Extract the (x, y) coordinate from the center of the cell holding the provided text.  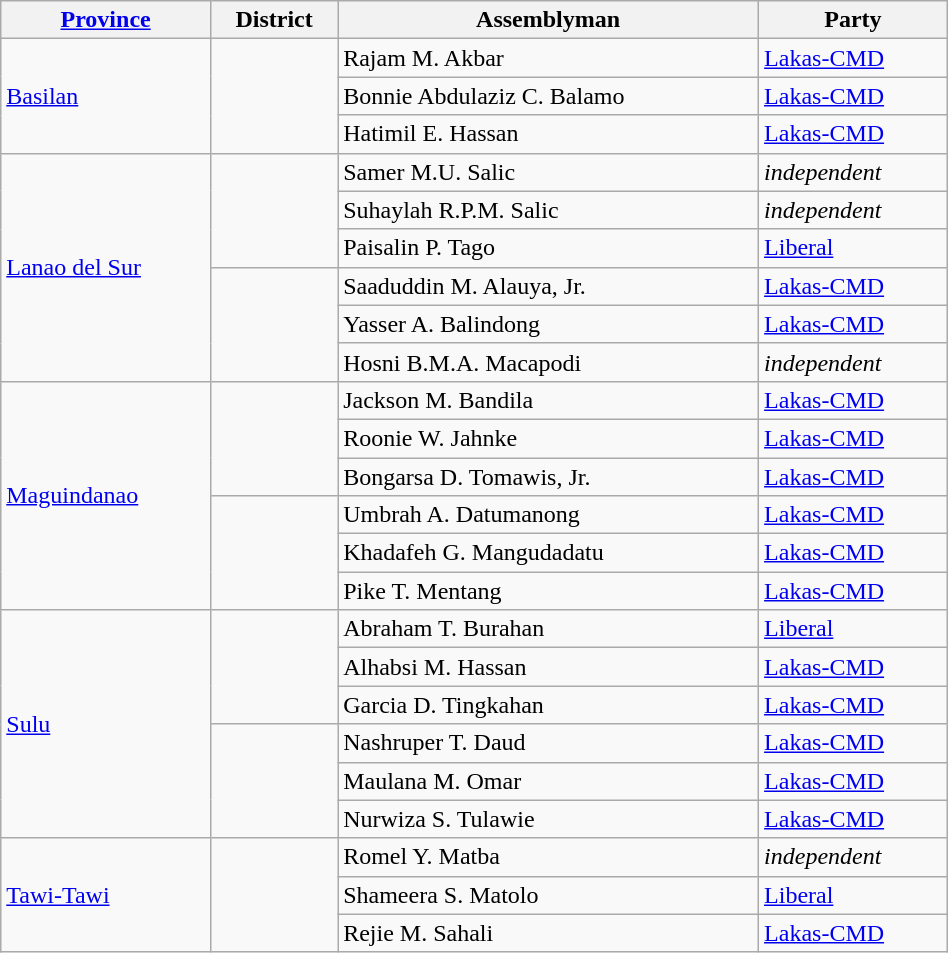
Bonnie Abdulaziz C. Balamo (548, 96)
Jackson M. Bandila (548, 400)
Lanao del Sur (106, 267)
Abraham T. Burahan (548, 629)
Sulu (106, 724)
Samer M.U. Salic (548, 172)
Roonie W. Jahnke (548, 438)
Hatimil E. Hassan (548, 134)
Tawi-Tawi (106, 895)
Shameera S. Matolo (548, 895)
Maguindanao (106, 495)
Maulana M. Omar (548, 781)
Romel Y. Matba (548, 857)
Yasser A. Balindong (548, 324)
Paisalin P. Tago (548, 248)
Suhaylah R.P.M. Salic (548, 210)
District (274, 20)
Nashruper T. Daud (548, 743)
Bongarsa D. Tomawis, Jr. (548, 477)
Rejie M. Sahali (548, 933)
Nurwiza S. Tulawie (548, 819)
Assemblyman (548, 20)
Umbrah A. Datumanong (548, 515)
Province (106, 20)
Alhabsi M. Hassan (548, 667)
Saaduddin M. Alauya, Jr. (548, 286)
Rajam M. Akbar (548, 58)
Hosni B.M.A. Macapodi (548, 362)
Pike T. Mentang (548, 591)
Basilan (106, 96)
Party (854, 20)
Garcia D. Tingkahan (548, 705)
Khadafeh G. Mangudadatu (548, 553)
